For the text-containing cell, return its midpoint in (x, y) coordinate format. 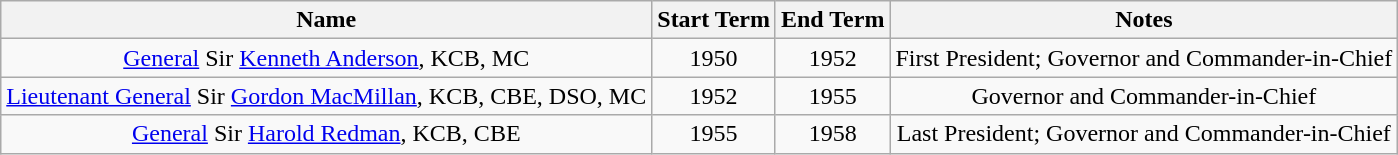
1958 (832, 134)
1950 (714, 58)
General Sir Harold Redman, KCB, CBE (326, 134)
General Sir Kenneth Anderson, KCB, MC (326, 58)
Start Term (714, 20)
Lieutenant General Sir Gordon MacMillan, KCB, CBE, DSO, MC (326, 96)
Name (326, 20)
End Term (832, 20)
Notes (1144, 20)
Last President; Governor and Commander-in-Chief (1144, 134)
First President; Governor and Commander-in-Chief (1144, 58)
Governor and Commander-in-Chief (1144, 96)
